For the text-containing cell, return its midpoint in [x, y] coordinate format. 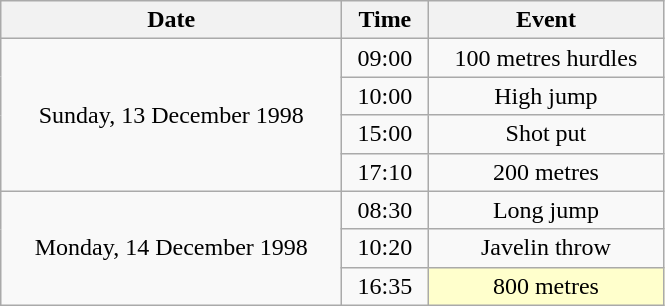
Time [385, 20]
Sunday, 13 December 1998 [172, 115]
08:30 [385, 210]
17:10 [385, 172]
High jump [546, 96]
15:00 [385, 134]
Javelin throw [546, 248]
Long jump [546, 210]
10:20 [385, 248]
200 metres [546, 172]
800 metres [546, 286]
Monday, 14 December 1998 [172, 248]
Event [546, 20]
10:00 [385, 96]
Shot put [546, 134]
16:35 [385, 286]
100 metres hurdles [546, 58]
Date [172, 20]
09:00 [385, 58]
